Identify which cell holds the provided text, then report its [x, y] central coordinate. 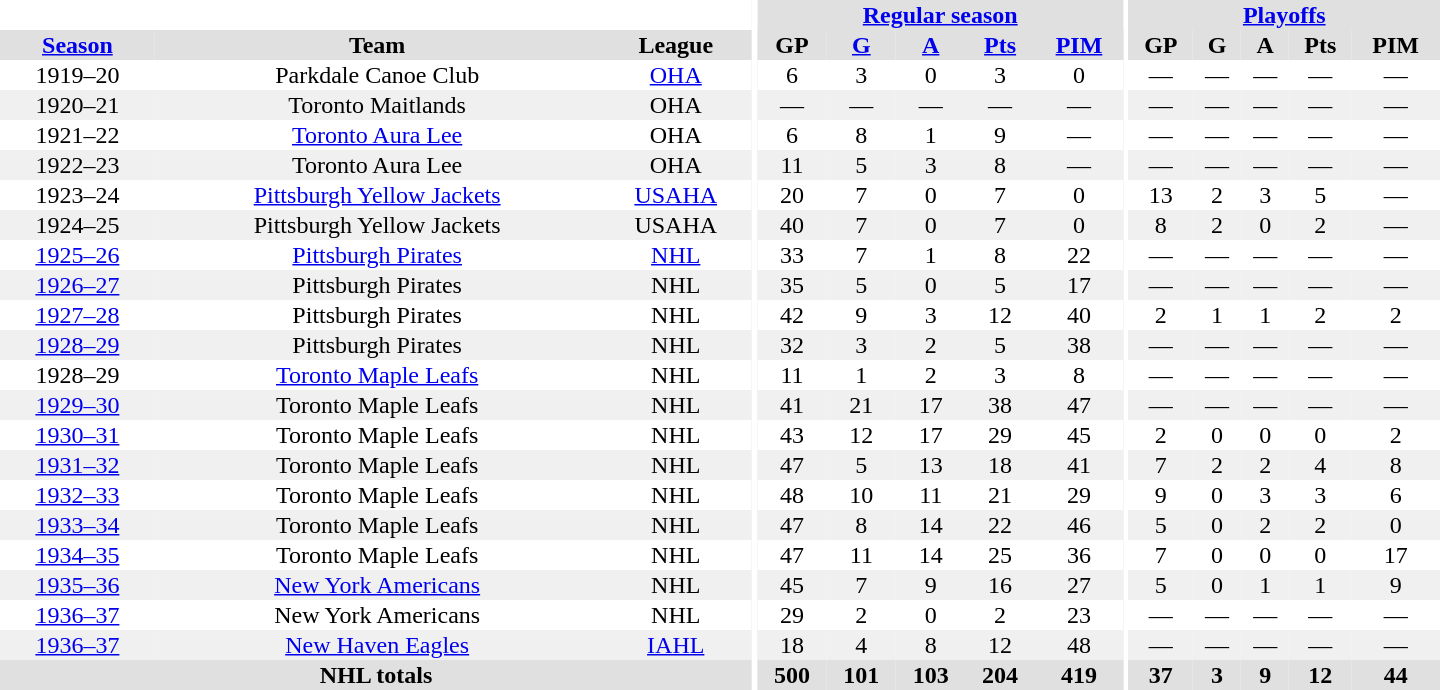
League [676, 45]
1932–33 [78, 495]
Season [78, 45]
204 [1000, 675]
Playoffs [1284, 15]
101 [862, 675]
33 [792, 255]
1930–31 [78, 435]
27 [1079, 585]
42 [792, 315]
35 [792, 285]
25 [1000, 555]
10 [862, 495]
1933–34 [78, 525]
1924–25 [78, 225]
1920–21 [78, 105]
20 [792, 195]
43 [792, 435]
Parkdale Canoe Club [378, 75]
1927–28 [78, 315]
1929–30 [78, 405]
103 [930, 675]
419 [1079, 675]
37 [1160, 675]
1935–36 [78, 585]
1921–22 [78, 135]
IAHL [676, 645]
36 [1079, 555]
1919–20 [78, 75]
1922–23 [78, 165]
1923–24 [78, 195]
1931–32 [78, 465]
500 [792, 675]
23 [1079, 615]
44 [1396, 675]
46 [1079, 525]
1926–27 [78, 285]
NHL totals [376, 675]
1925–26 [78, 255]
16 [1000, 585]
Regular season [940, 15]
Team [378, 45]
1934–35 [78, 555]
New Haven Eagles [378, 645]
Toronto Maitlands [378, 105]
32 [792, 345]
